Locate the cell with the specified text and output its (X, Y) center coordinate. 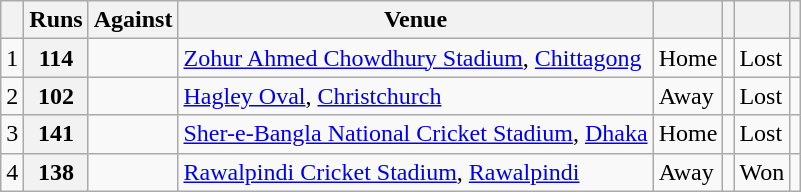
Rawalpindi Cricket Stadium, Rawalpindi (416, 172)
Runs (56, 20)
3 (12, 134)
Zohur Ahmed Chowdhury Stadium, Chittagong (416, 58)
102 (56, 96)
138 (56, 172)
141 (56, 134)
Hagley Oval, Christchurch (416, 96)
Against (133, 20)
1 (12, 58)
2 (12, 96)
4 (12, 172)
Won (762, 172)
114 (56, 58)
Sher-e-Bangla National Cricket Stadium, Dhaka (416, 134)
Venue (416, 20)
